Return the (X, Y) coordinate for the center point of the cell that contains the specified text.  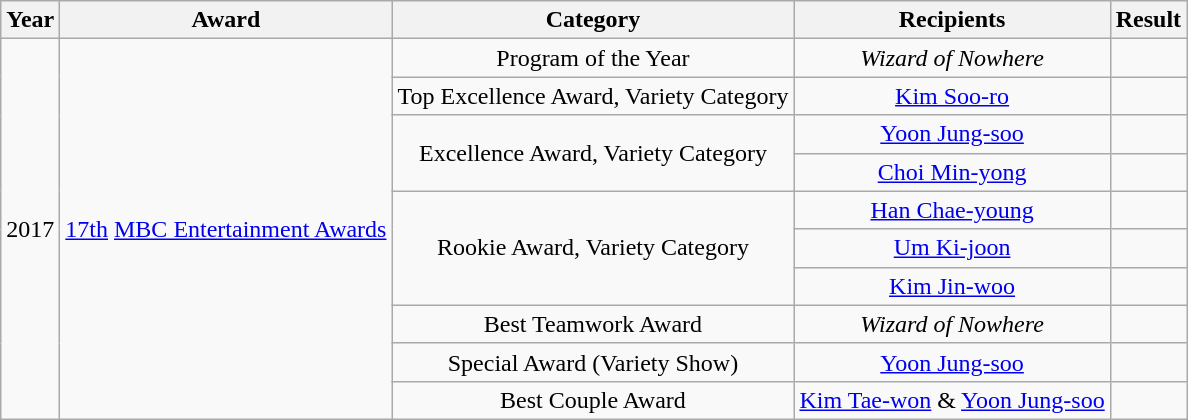
Result (1148, 20)
Choi Min-yong (952, 172)
Best Couple Award (593, 400)
Category (593, 20)
2017 (30, 230)
Special Award (Variety Show) (593, 362)
Kim Tae-won & Yoon Jung-soo (952, 400)
Kim Soo-ro (952, 96)
Top Excellence Award, Variety Category (593, 96)
Rookie Award, Variety Category (593, 248)
Best Teamwork Award (593, 324)
Year (30, 20)
17th MBC Entertainment Awards (226, 230)
Excellence Award, Variety Category (593, 153)
Program of the Year (593, 58)
Award (226, 20)
Recipients (952, 20)
Kim Jin-woo (952, 286)
Um Ki-joon (952, 248)
Han Chae-young (952, 210)
